Scan for the cell matching the given text and deliver its [x, y] coordinate at center. 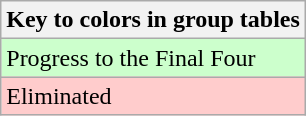
Progress to the Final Four [154, 58]
Key to colors in group tables [154, 20]
Eliminated [154, 96]
